Identify which cell holds the provided text, then report its (x, y) central coordinate. 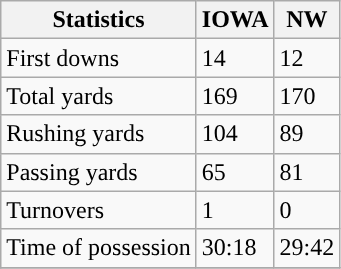
14 (235, 58)
0 (307, 210)
104 (235, 134)
170 (307, 96)
Total yards (99, 96)
Statistics (99, 20)
First downs (99, 58)
Passing yards (99, 172)
IOWA (235, 20)
1 (235, 210)
29:42 (307, 248)
169 (235, 96)
65 (235, 172)
12 (307, 58)
Turnovers (99, 210)
Rushing yards (99, 134)
81 (307, 172)
30:18 (235, 248)
Time of possession (99, 248)
89 (307, 134)
NW (307, 20)
